Determine the [x, y] coordinate at the center of the cell enclosing the given text.  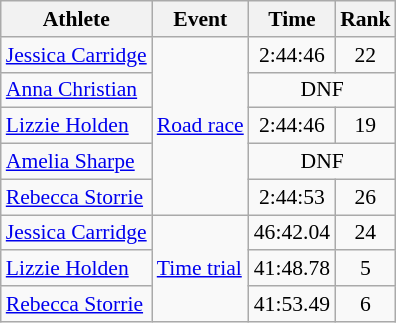
41:53.49 [292, 304]
46:42.04 [292, 233]
Time trial [200, 268]
Athlete [76, 19]
6 [366, 304]
26 [366, 197]
5 [366, 269]
24 [366, 233]
Rank [366, 19]
Time [292, 19]
2:44:53 [292, 197]
Anna Christian [76, 90]
41:48.78 [292, 269]
Amelia Sharpe [76, 162]
Event [200, 19]
19 [366, 126]
22 [366, 55]
Road race [200, 126]
